Return [X, Y] of the center of cell containing provided text 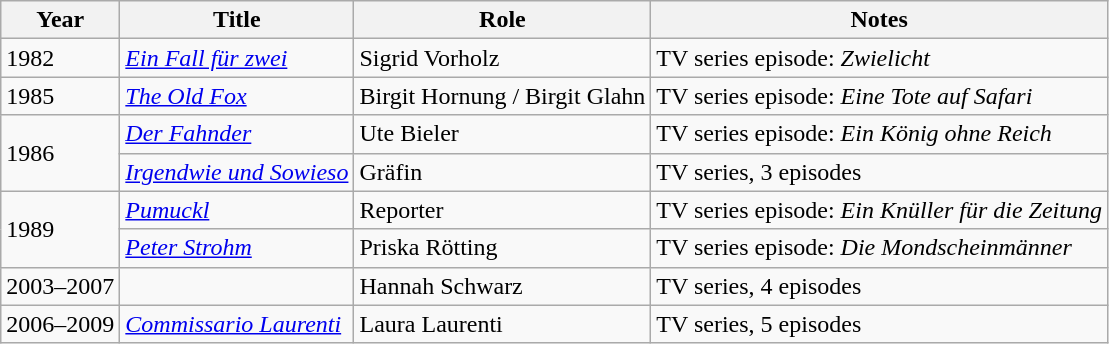
1989 [60, 229]
Peter Strohm [237, 248]
TV series, 4 episodes [880, 286]
TV series, 3 episodes [880, 172]
Year [60, 20]
Gräfin [502, 172]
TV series episode: Eine Tote auf Safari [880, 96]
Sigrid Vorholz [502, 58]
2006–2009 [60, 324]
TV series episode: Die Mondscheinmänner [880, 248]
TV series episode: Ein Knüller für die Zeitung [880, 210]
Der Fahnder [237, 134]
Birgit Hornung / Birgit Glahn [502, 96]
1986 [60, 153]
Priska Rötting [502, 248]
1985 [60, 96]
Notes [880, 20]
TV series, 5 episodes [880, 324]
Role [502, 20]
Title [237, 20]
Ein Fall für zwei [237, 58]
Irgendwie und Sowieso [237, 172]
TV series episode: Zwielicht [880, 58]
Reporter [502, 210]
Hannah Schwarz [502, 286]
1982 [60, 58]
2003–2007 [60, 286]
Laura Laurenti [502, 324]
TV series episode: Ein König ohne Reich [880, 134]
The Old Fox [237, 96]
Pumuckl [237, 210]
Commissario Laurenti [237, 324]
Ute Bieler [502, 134]
